Determine the (x, y) coordinate at the center of the cell enclosing the given text.  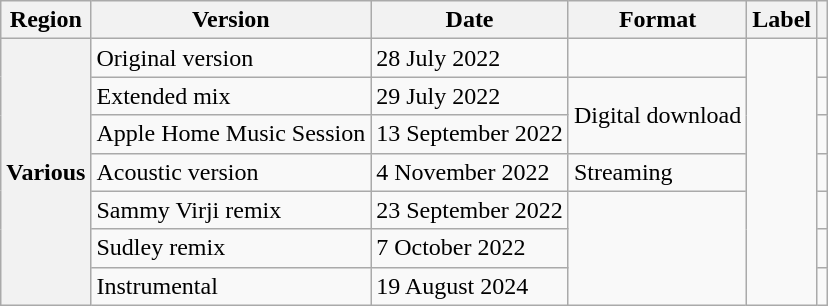
13 September 2022 (470, 134)
Various (46, 172)
Label (782, 20)
Extended mix (231, 96)
Sudley remix (231, 248)
4 November 2022 (470, 172)
Date (470, 20)
Region (46, 20)
7 October 2022 (470, 248)
Instrumental (231, 286)
19 August 2024 (470, 286)
Acoustic version (231, 172)
28 July 2022 (470, 58)
Original version (231, 58)
Digital download (657, 115)
Version (231, 20)
23 September 2022 (470, 210)
Sammy Virji remix (231, 210)
Streaming (657, 172)
Format (657, 20)
Apple Home Music Session (231, 134)
29 July 2022 (470, 96)
